Provide the [x, y] coordinate of the cell's center where the given text is located.  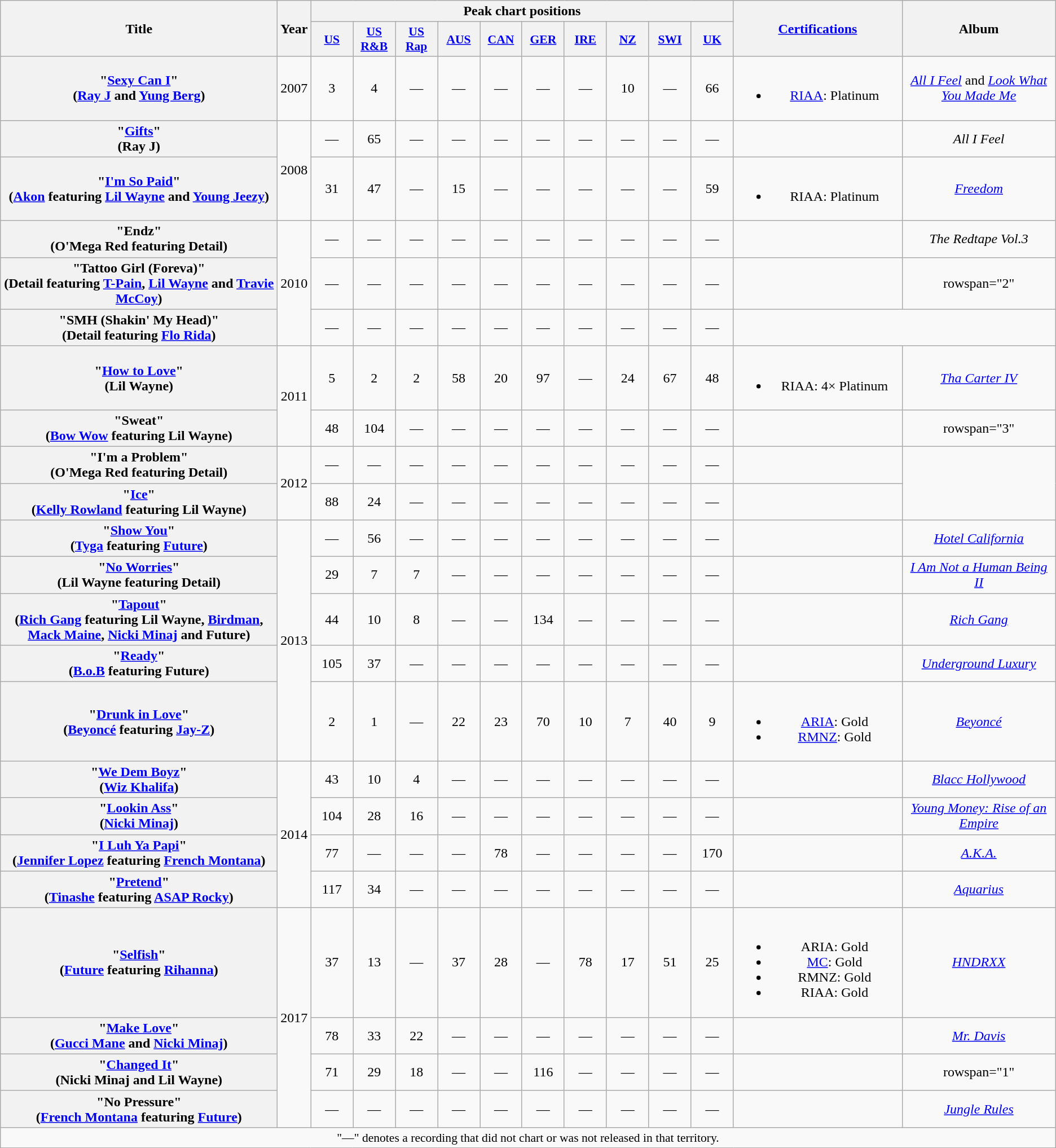
CAN [501, 39]
Blacc Hollywood [979, 780]
2010 [294, 283]
43 [332, 780]
Jungle Rules [979, 1109]
Freedom [979, 188]
117 [332, 889]
"How to Love"(Lil Wayne) [139, 378]
2011 [294, 396]
All I Feel [979, 139]
2007 [294, 88]
33 [375, 1036]
HNDRXX [979, 962]
34 [375, 889]
70 [543, 722]
"SMH (Shakin' My Head)"(Detail featuring Flo Rida) [139, 327]
Year [294, 28]
"Ice"(Kelly Rowland featuring Lil Wayne) [139, 501]
ARIA: GoldRMNZ: Gold [818, 722]
NZ [627, 39]
17 [627, 962]
Title [139, 28]
US R&B [375, 39]
77 [332, 853]
"No Worries"(Lil Wayne featuring Detail) [139, 575]
5 [332, 378]
18 [416, 1072]
"Selfish"(Future featuring Rihanna) [139, 962]
"Lookin Ass"(Nicki Minaj) [139, 816]
All I Feel and Look What You Made Me [979, 88]
Rich Gang [979, 619]
"Tattoo Girl (Foreva)"(Detail featuring T-Pain, Lil Wayne and Travie McCoy) [139, 283]
"I'm So Paid"(Akon featuring Lil Wayne and Young Jeezy) [139, 188]
116 [543, 1072]
Certifications [818, 28]
"No Pressure"(French Montana featuring Future) [139, 1109]
A.K.A. [979, 853]
UK [712, 39]
Hotel California [979, 538]
88 [332, 501]
25 [712, 962]
Young Money: Rise of an Empire [979, 816]
31 [332, 188]
2013 [294, 641]
3 [332, 88]
SWI [670, 39]
RIAA: 4× Platinum [818, 378]
8 [416, 619]
"Endz"(O'Mega Red featuring Detail) [139, 239]
I Am Not a Human Being II [979, 575]
"Show You"(Tyga featuring Future) [139, 538]
67 [670, 378]
51 [670, 962]
IRE [586, 39]
"Tapout"(Rich Gang featuring Lil Wayne, Birdman, Mack Maine, Nicki Minaj and Future) [139, 619]
Underground Luxury [979, 663]
Tha Carter IV [979, 378]
ARIA: GoldMC: GoldRMNZ: GoldRIAA: Gold [818, 962]
GER [543, 39]
97 [543, 378]
58 [459, 378]
170 [712, 853]
"We Dem Boyz"(Wiz Khalifa) [139, 780]
105 [332, 663]
rowspan="3" [979, 428]
47 [375, 188]
"Changed It"(Nicki Minaj and Lil Wayne) [139, 1072]
AUS [459, 39]
Peak chart positions [522, 11]
"Drunk in Love"(Beyoncé featuring Jay-Z) [139, 722]
Aquarius [979, 889]
59 [712, 188]
71 [332, 1072]
2012 [294, 483]
40 [670, 722]
16 [416, 816]
2008 [294, 170]
2014 [294, 834]
"Make Love"(Gucci Mane and Nicki Minaj) [139, 1036]
"—" denotes a recording that did not chart or was not released in that territory. [528, 1137]
13 [375, 962]
"I Luh Ya Papi"(Jennifer Lopez featuring French Montana) [139, 853]
"Ready"(B.o.B featuring Future) [139, 663]
56 [375, 538]
rowspan="2" [979, 283]
23 [501, 722]
2017 [294, 1018]
Beyoncé [979, 722]
66 [712, 88]
"Sweat"(Bow Wow featuring Lil Wayne) [139, 428]
44 [332, 619]
US [332, 39]
65 [375, 139]
"Pretend"(Tinashe featuring ASAP Rocky) [139, 889]
"Gifts"(Ray J) [139, 139]
The Redtape Vol.3 [979, 239]
Album [979, 28]
US Rap [416, 39]
9 [712, 722]
"I'm a Problem"(O'Mega Red featuring Detail) [139, 465]
Mr. Davis [979, 1036]
"Sexy Can I"(Ray J and Yung Berg) [139, 88]
15 [459, 188]
134 [543, 619]
20 [501, 378]
1 [375, 722]
rowspan="1" [979, 1072]
